Determine the [X, Y] coordinate at the center of the cell enclosing the given text.  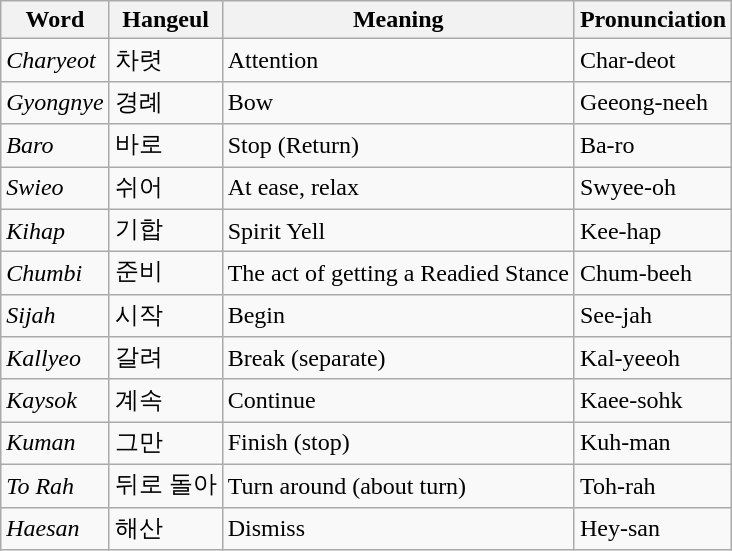
The act of getting a Readied Stance [398, 274]
Ba-ro [652, 146]
Toh-rah [652, 486]
See-jah [652, 316]
Pronunciation [652, 20]
갈려 [166, 358]
Haesan [55, 528]
바로 [166, 146]
Kaysok [55, 400]
차렷 [166, 60]
Kee-hap [652, 230]
Char-deot [652, 60]
계속 [166, 400]
Attention [398, 60]
Kaee-sohk [652, 400]
Kihap [55, 230]
To Rah [55, 486]
Kal-yeeoh [652, 358]
Geeong-neeh [652, 102]
Word [55, 20]
Swyee-oh [652, 188]
준비 [166, 274]
Kuh-man [652, 444]
해산 [166, 528]
Gyongnye [55, 102]
Bow [398, 102]
Chum-beeh [652, 274]
Finish (stop) [398, 444]
Continue [398, 400]
Break (separate) [398, 358]
Stop (Return) [398, 146]
Kallyeo [55, 358]
기합 [166, 230]
Begin [398, 316]
Charyeot [55, 60]
Hey-san [652, 528]
Meaning [398, 20]
Sijah [55, 316]
경례 [166, 102]
Turn around (about turn) [398, 486]
Kuman [55, 444]
시작 [166, 316]
그만 [166, 444]
Swieo [55, 188]
Dismiss [398, 528]
Hangeul [166, 20]
At ease, relax [398, 188]
쉬어 [166, 188]
뒤로 돌아 [166, 486]
Baro [55, 146]
Chumbi [55, 274]
Spirit Yell [398, 230]
